Identify which cell holds the provided text, then report its (X, Y) central coordinate. 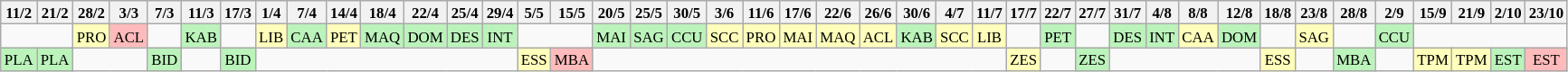
15/9 (1433, 13)
12/8 (1240, 13)
17/3 (238, 13)
2/9 (1395, 13)
2/10 (1508, 13)
11/6 (760, 13)
22/6 (838, 13)
11/7 (990, 13)
15/5 (572, 13)
18/4 (382, 13)
11/2 (19, 13)
22/4 (425, 13)
3/6 (725, 13)
26/6 (879, 13)
1/4 (271, 13)
8/8 (1198, 13)
30/6 (917, 13)
28/8 (1354, 13)
4/7 (955, 13)
30/5 (688, 13)
29/4 (500, 13)
23/10 (1546, 13)
3/3 (128, 13)
25/5 (649, 13)
22/7 (1058, 13)
31/7 (1127, 13)
20/5 (612, 13)
7/3 (165, 13)
17/6 (798, 13)
23/8 (1314, 13)
4/8 (1162, 13)
25/4 (465, 13)
14/4 (344, 13)
7/4 (307, 13)
21/9 (1471, 13)
17/7 (1023, 13)
11/3 (201, 13)
28/2 (92, 13)
5/5 (534, 13)
21/2 (55, 13)
27/7 (1092, 13)
18/8 (1278, 13)
